Scan for the cell matching the given text and deliver its (x, y) coordinate at center. 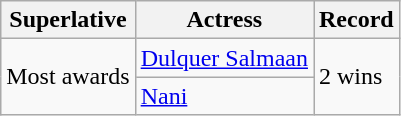
Dulquer Salmaan (224, 58)
Actress (224, 20)
Most awards (68, 77)
Record (357, 20)
Nani (224, 96)
2 wins (357, 77)
Superlative (68, 20)
